Return the [x, y] coordinate for the center point of the cell that contains the specified text.  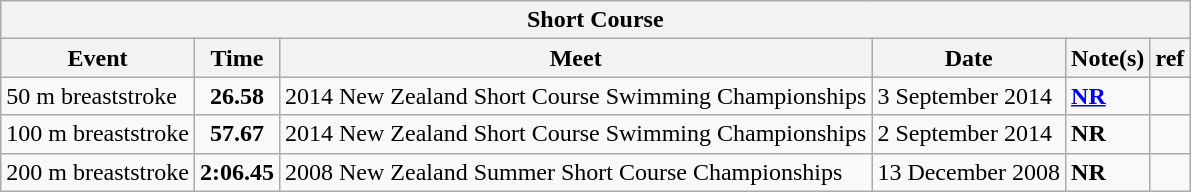
2008 New Zealand Summer Short Course Championships [575, 172]
Event [98, 58]
13 December 2008 [969, 172]
50 m breaststroke [98, 96]
26.58 [236, 96]
2:06.45 [236, 172]
3 September 2014 [969, 96]
57.67 [236, 134]
200 m breaststroke [98, 172]
Time [236, 58]
2 September 2014 [969, 134]
100 m breaststroke [98, 134]
Short Course [596, 20]
ref [1170, 58]
Date [969, 58]
Meet [575, 58]
Note(s) [1108, 58]
